Return [X, Y] of the center of cell containing provided text 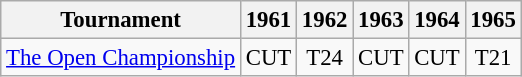
1962 [325, 20]
The Open Championship [121, 58]
T21 [493, 58]
Tournament [121, 20]
1965 [493, 20]
T24 [325, 58]
1964 [437, 20]
1961 [268, 20]
1963 [381, 20]
